Locate the cell with the specified text and output its (X, Y) center coordinate. 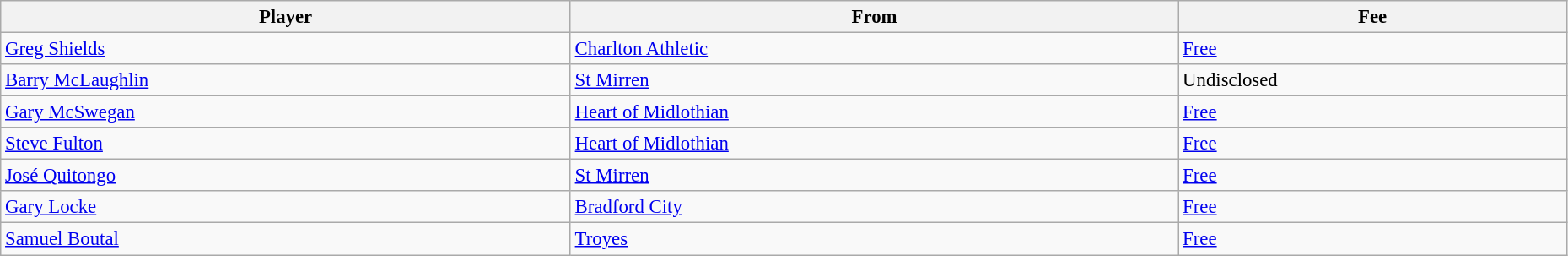
Samuel Boutal (286, 239)
Steve Fulton (286, 144)
Troyes (874, 239)
Charlton Athletic (874, 49)
Player (286, 17)
Gary Locke (286, 207)
Gary McSwegan (286, 112)
Greg Shields (286, 49)
Bradford City (874, 207)
José Quitongo (286, 176)
Fee (1373, 17)
Barry McLaughlin (286, 80)
Undisclosed (1373, 80)
From (874, 17)
